Return (x, y) of the center of cell containing provided text 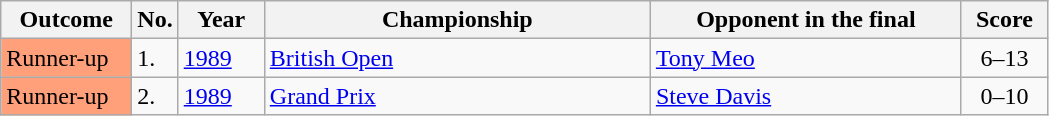
0–10 (1004, 96)
1. (155, 58)
Grand Prix (457, 96)
Championship (457, 20)
2. (155, 96)
No. (155, 20)
Year (221, 20)
Outcome (66, 20)
British Open (457, 58)
Steve Davis (806, 96)
Score (1004, 20)
6–13 (1004, 58)
Tony Meo (806, 58)
Opponent in the final (806, 20)
